Locate the cell with the specified text and output its [X, Y] center coordinate. 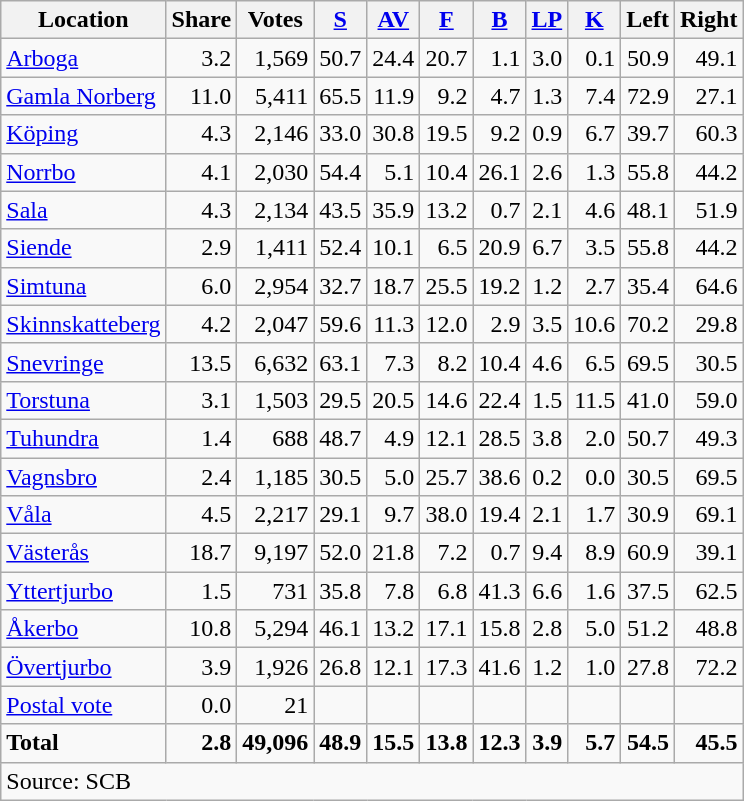
1.0 [594, 667]
2,954 [276, 286]
6.6 [547, 591]
Arboga [84, 58]
2.7 [594, 286]
4.1 [202, 172]
50.9 [648, 58]
Right [709, 20]
19.5 [446, 134]
72.2 [709, 667]
1,185 [276, 477]
12.3 [500, 743]
22.4 [500, 400]
54.4 [340, 172]
5,411 [276, 96]
29.5 [340, 400]
0.2 [547, 477]
3.1 [202, 400]
2,030 [276, 172]
Location [84, 20]
688 [276, 438]
1.7 [594, 515]
38.0 [446, 515]
48.8 [709, 629]
37.5 [648, 591]
Köping [84, 134]
39.7 [648, 134]
25.5 [446, 286]
2.0 [594, 438]
13.5 [202, 362]
25.7 [446, 477]
1,411 [276, 248]
Våla [84, 515]
4.7 [500, 96]
10.1 [394, 248]
39.1 [709, 553]
51.2 [648, 629]
48.1 [648, 210]
Total [84, 743]
1.1 [500, 58]
65.5 [340, 96]
731 [276, 591]
Gamla Norberg [84, 96]
17.3 [446, 667]
28.5 [500, 438]
2,217 [276, 515]
Siende [84, 248]
0.1 [594, 58]
15.8 [500, 629]
48.7 [340, 438]
Votes [276, 20]
2,146 [276, 134]
0.9 [547, 134]
49.1 [709, 58]
29.1 [340, 515]
41.6 [500, 667]
2.6 [547, 172]
3.8 [547, 438]
Simtuna [84, 286]
49,096 [276, 743]
27.1 [709, 96]
7.4 [594, 96]
4.2 [202, 324]
S [340, 20]
38.6 [500, 477]
52.0 [340, 553]
12.0 [446, 324]
72.9 [648, 96]
4.9 [394, 438]
35.4 [648, 286]
35.8 [340, 591]
Norrbo [84, 172]
9.7 [394, 515]
Åkerbo [84, 629]
Yttertjurbo [84, 591]
41.3 [500, 591]
15.5 [394, 743]
26.8 [340, 667]
1,503 [276, 400]
27.8 [648, 667]
59.6 [340, 324]
6.8 [446, 591]
11.3 [394, 324]
7.3 [394, 362]
69.1 [709, 515]
32.7 [340, 286]
33.0 [340, 134]
9.4 [547, 553]
Source: SCB [372, 781]
21.8 [394, 553]
52.4 [340, 248]
9,197 [276, 553]
20.7 [446, 58]
64.6 [709, 286]
10.8 [202, 629]
6.0 [202, 286]
3.0 [547, 58]
LP [547, 20]
Left [648, 20]
30.9 [648, 515]
13.8 [446, 743]
5,294 [276, 629]
41.0 [648, 400]
Vagnsbro [84, 477]
11.5 [594, 400]
26.1 [500, 172]
60.9 [648, 553]
46.1 [340, 629]
5.1 [394, 172]
Övertjurbo [84, 667]
Tuhundra [84, 438]
8.2 [446, 362]
1.6 [594, 591]
4.5 [202, 515]
11.9 [394, 96]
7.8 [394, 591]
F [446, 20]
1,926 [276, 667]
24.4 [394, 58]
Sala [84, 210]
54.5 [648, 743]
2,047 [276, 324]
Postal vote [84, 705]
Share [202, 20]
62.5 [709, 591]
1.4 [202, 438]
Torstuna [84, 400]
29.8 [709, 324]
Skinnskatteberg [84, 324]
51.9 [709, 210]
5.7 [594, 743]
1,569 [276, 58]
30.8 [394, 134]
49.3 [709, 438]
Snevringe [84, 362]
AV [394, 20]
B [500, 20]
17.1 [446, 629]
Västerås [84, 553]
70.2 [648, 324]
63.1 [340, 362]
20.9 [500, 248]
48.9 [340, 743]
2,134 [276, 210]
19.4 [500, 515]
35.9 [394, 210]
59.0 [709, 400]
45.5 [709, 743]
21 [276, 705]
11.0 [202, 96]
43.5 [340, 210]
K [594, 20]
19.2 [500, 286]
3.2 [202, 58]
7.2 [446, 553]
6,632 [276, 362]
60.3 [709, 134]
14.6 [446, 400]
10.6 [594, 324]
2.4 [202, 477]
20.5 [394, 400]
8.9 [594, 553]
